For the text-containing cell, return its midpoint in [X, Y] coordinate format. 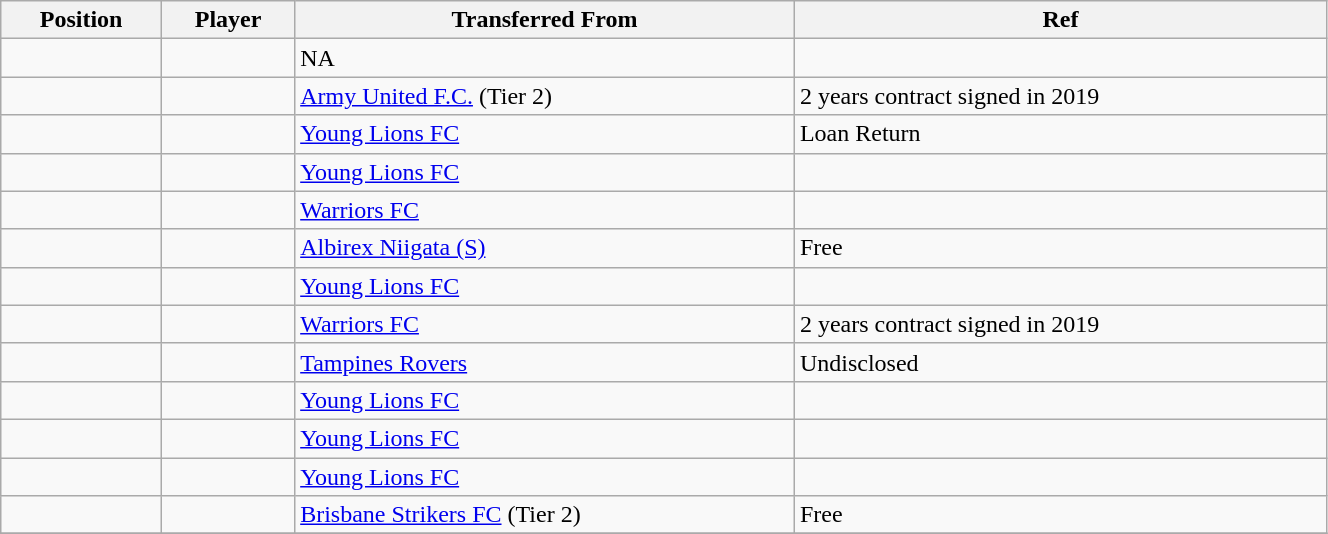
Player [228, 20]
Transferred From [545, 20]
Ref [1060, 20]
Brisbane Strikers FC (Tier 2) [545, 515]
Albirex Niigata (S) [545, 248]
Undisclosed [1060, 362]
Army United F.C. (Tier 2) [545, 96]
Loan Return [1060, 134]
Position [82, 20]
NA [545, 58]
Tampines Rovers [545, 362]
